Capture the cell that displays the provided text and extract its [x, y] central coordinate. 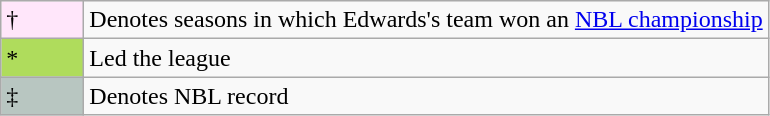
‡ [42, 96]
Denotes NBL record [426, 96]
† [42, 20]
Led the league [426, 58]
* [42, 58]
Denotes seasons in which Edwards's team won an NBL championship [426, 20]
